Output the (X, Y) coordinate of the center of the cell containing the given text.  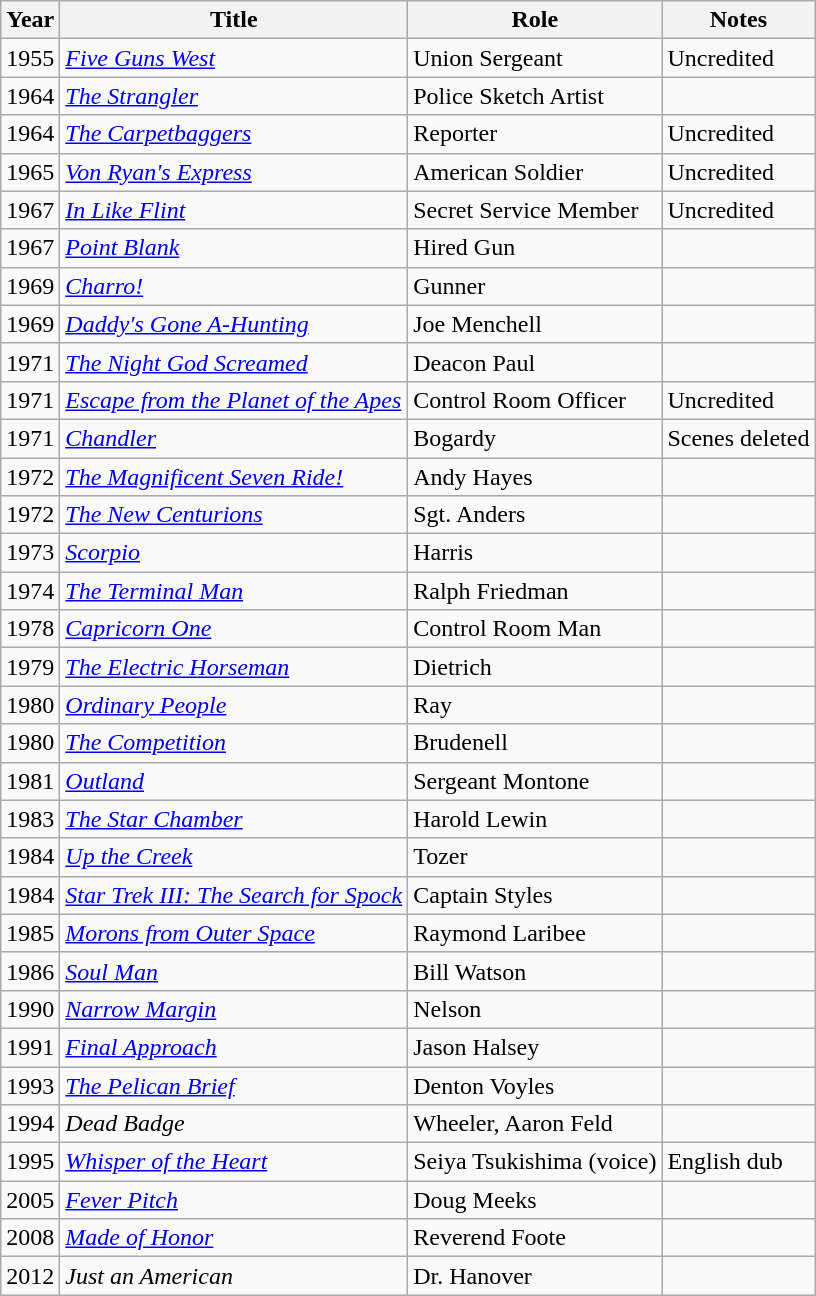
Ordinary People (234, 705)
1978 (30, 629)
Gunner (535, 286)
1995 (30, 1162)
Joe Menchell (535, 324)
1973 (30, 553)
Secret Service Member (535, 210)
Just an American (234, 1276)
Notes (738, 20)
Made of Honor (234, 1238)
Deacon Paul (535, 362)
Nelson (535, 1009)
1991 (30, 1047)
2008 (30, 1238)
Final Approach (234, 1047)
Soul Man (234, 971)
Charro! (234, 286)
2005 (30, 1200)
The Strangler (234, 96)
Dead Badge (234, 1124)
1965 (30, 172)
1983 (30, 819)
Captain Styles (535, 895)
Harris (535, 553)
Von Ryan's Express (234, 172)
Dietrich (535, 667)
Dr. Hanover (535, 1276)
Ray (535, 705)
Fever Pitch (234, 1200)
Five Guns West (234, 58)
Sgt. Anders (535, 515)
Capricorn One (234, 629)
The Night God Screamed (234, 362)
1994 (30, 1124)
American Soldier (535, 172)
1979 (30, 667)
Morons from Outer Space (234, 933)
The Pelican Brief (234, 1085)
In Like Flint (234, 210)
1990 (30, 1009)
Reporter (535, 134)
English dub (738, 1162)
Seiya Tsukishima (voice) (535, 1162)
Reverend Foote (535, 1238)
Harold Lewin (535, 819)
Narrow Margin (234, 1009)
Union Sergeant (535, 58)
Escape from the Planet of the Apes (234, 400)
The Carpetbaggers (234, 134)
Year (30, 20)
Whisper of the Heart (234, 1162)
Hired Gun (535, 248)
The Magnificent Seven Ride! (234, 477)
Daddy's Gone A-Hunting (234, 324)
Title (234, 20)
Outland (234, 781)
Scenes deleted (738, 438)
Role (535, 20)
Police Sketch Artist (535, 96)
The Terminal Man (234, 591)
The Competition (234, 743)
Up the Creek (234, 857)
Andy Hayes (535, 477)
Wheeler, Aaron Feld (535, 1124)
1955 (30, 58)
1993 (30, 1085)
Doug Meeks (535, 1200)
Bogardy (535, 438)
The New Centurions (234, 515)
Bill Watson (535, 971)
1974 (30, 591)
The Star Chamber (234, 819)
Control Room Officer (535, 400)
Brudenell (535, 743)
Scorpio (234, 553)
1986 (30, 971)
Ralph Friedman (535, 591)
Control Room Man (535, 629)
Point Blank (234, 248)
Star Trek III: The Search for Spock (234, 895)
Chandler (234, 438)
Jason Halsey (535, 1047)
Raymond Laribee (535, 933)
2012 (30, 1276)
1985 (30, 933)
1981 (30, 781)
Sergeant Montone (535, 781)
The Electric Horseman (234, 667)
Tozer (535, 857)
Denton Voyles (535, 1085)
